Return (x, y) of the center of cell containing provided text 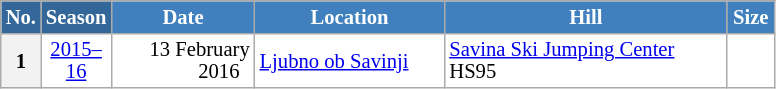
Location (350, 16)
13 February 2016 (182, 60)
Season (76, 16)
No. (21, 16)
Hill (586, 16)
1 (21, 60)
Savina Ski Jumping Center HS95 (586, 60)
Size (750, 16)
2015–16 (76, 60)
Ljubno ob Savinji (350, 60)
Date (182, 16)
